For the text-containing cell, return its midpoint in [x, y] coordinate format. 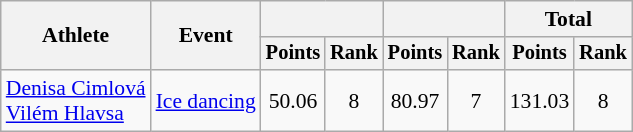
Event [206, 36]
Athlete [76, 36]
Ice dancing [206, 100]
7 [476, 100]
131.03 [540, 100]
Total [568, 19]
80.97 [415, 100]
Denisa CimlováVilém Hlavsa [76, 100]
50.06 [293, 100]
